Pinpoint the cell where the given text exists, returning its [X, Y] midpoint coordinate. 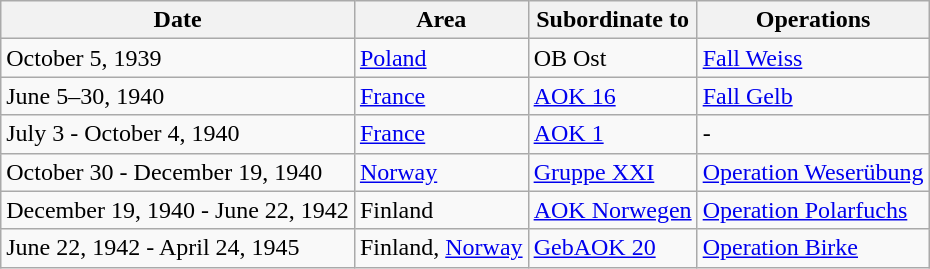
Operation Polarfuchs [813, 210]
Poland [441, 58]
Norway [441, 172]
October 5, 1939 [178, 58]
Fall Gelb [813, 96]
July 3 - October 4, 1940 [178, 134]
Finland [441, 210]
June 5–30, 1940 [178, 96]
Operations [813, 20]
AOK Norwegen [612, 210]
GebAOK 20 [612, 248]
Finland, Norway [441, 248]
December 19, 1940 - June 22, 1942 [178, 210]
Fall Weiss [813, 58]
Subordinate to [612, 20]
Date [178, 20]
AOK 16 [612, 96]
Operation Weserübung [813, 172]
OB Ost [612, 58]
Area [441, 20]
AOK 1 [612, 134]
October 30 - December 19, 1940 [178, 172]
Operation Birke [813, 248]
Gruppe XXI [612, 172]
June 22, 1942 - April 24, 1945 [178, 248]
- [813, 134]
